Output the [X, Y] coordinate of the center of the cell containing the given text.  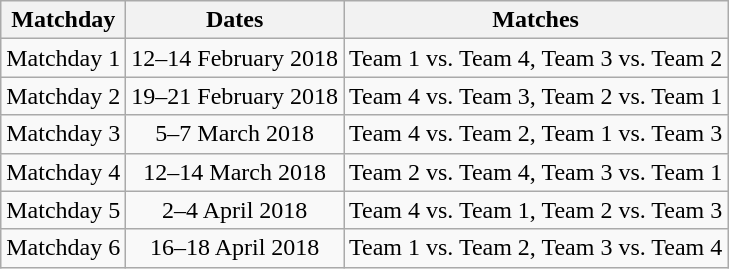
Matchday 2 [64, 96]
Dates [235, 20]
Team 4 vs. Team 1, Team 2 vs. Team 3 [536, 210]
Team 2 vs. Team 4, Team 3 vs. Team 1 [536, 172]
Team 4 vs. Team 3, Team 2 vs. Team 1 [536, 96]
12–14 March 2018 [235, 172]
Matchday 3 [64, 134]
Team 1 vs. Team 4, Team 3 vs. Team 2 [536, 58]
19–21 February 2018 [235, 96]
2–4 April 2018 [235, 210]
Matchday 5 [64, 210]
Matchday 4 [64, 172]
12–14 February 2018 [235, 58]
Matches [536, 20]
Matchday 6 [64, 248]
Matchday 1 [64, 58]
Team 1 vs. Team 2, Team 3 vs. Team 4 [536, 248]
Team 4 vs. Team 2, Team 1 vs. Team 3 [536, 134]
Matchday [64, 20]
5–7 March 2018 [235, 134]
16–18 April 2018 [235, 248]
